Scan for the cell matching the given text and deliver its (x, y) coordinate at center. 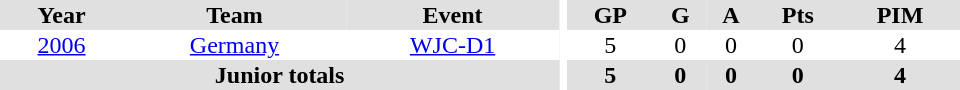
2006 (62, 45)
WJC-D1 (452, 45)
Pts (798, 15)
Junior totals (280, 75)
Year (62, 15)
Team (234, 15)
A (730, 15)
G (680, 15)
PIM (900, 15)
Germany (234, 45)
GP (610, 15)
Event (452, 15)
